Detect which cell encompasses the target text, then output its [x, y] center coordinate. 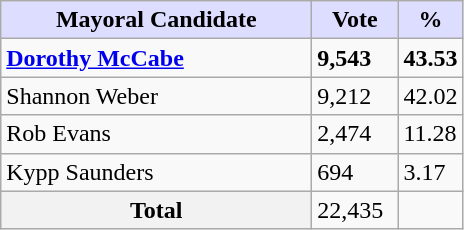
3.17 [430, 172]
42.02 [430, 96]
Vote [355, 20]
Rob Evans [156, 134]
9,543 [355, 58]
Shannon Weber [156, 96]
% [430, 20]
9,212 [355, 96]
11.28 [430, 134]
2,474 [355, 134]
Mayoral Candidate [156, 20]
22,435 [355, 210]
Dorothy McCabe [156, 58]
Kypp Saunders [156, 172]
Total [156, 210]
694 [355, 172]
43.53 [430, 58]
